Return (X, Y) of the center of cell containing provided text 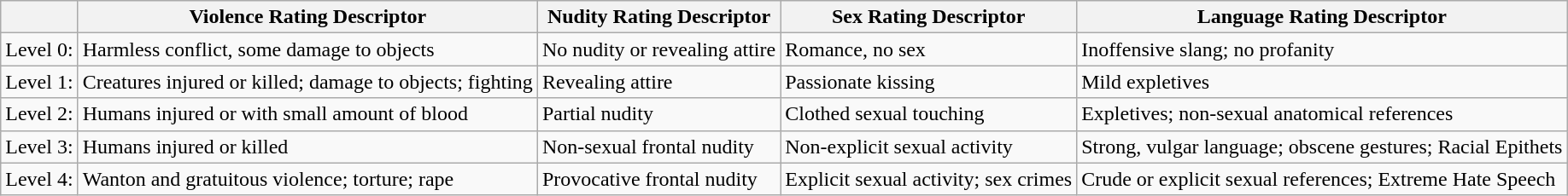
Revealing attire (658, 82)
Non-explicit sexual activity (929, 147)
Sex Rating Descriptor (929, 17)
Explicit sexual activity; sex crimes (929, 179)
Passionate kissing (929, 82)
Creatures injured or killed; damage to objects; fighting (307, 82)
Inoffensive slang; no profanity (1322, 49)
Level 3: (39, 147)
Level 4: (39, 179)
Level 0: (39, 49)
Violence Rating Descriptor (307, 17)
Romance, no sex (929, 49)
No nudity or revealing attire (658, 49)
Partial nudity (658, 114)
Level 1: (39, 82)
Level 2: (39, 114)
Humans injured or killed (307, 147)
Nudity Rating Descriptor (658, 17)
Crude or explicit sexual references; Extreme Hate Speech (1322, 179)
Harmless conflict, some damage to objects (307, 49)
Mild expletives (1322, 82)
Clothed sexual touching (929, 114)
Non-sexual frontal nudity (658, 147)
Provocative frontal nudity (658, 179)
Language Rating Descriptor (1322, 17)
Strong, vulgar language; obscene gestures; Racial Epithets (1322, 147)
Humans injured or with small amount of blood (307, 114)
Wanton and gratuitous violence; torture; rape (307, 179)
Expletives; non-sexual anatomical references (1322, 114)
